Scan for the cell matching the given text and deliver its [x, y] coordinate at center. 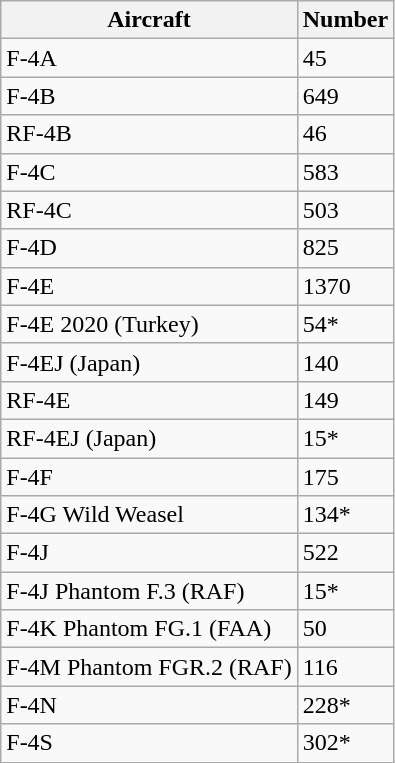
1370 [345, 286]
RF-4B [149, 134]
134* [345, 515]
F-4M Phantom FGR.2 (RAF) [149, 667]
503 [345, 210]
RF-4EJ (Japan) [149, 438]
F-4D [149, 248]
522 [345, 553]
F-4J Phantom F.3 (RAF) [149, 591]
F-4F [149, 477]
RF-4C [149, 210]
Aircraft [149, 20]
F-4A [149, 58]
583 [345, 172]
46 [345, 134]
F-4G Wild Weasel [149, 515]
649 [345, 96]
RF-4E [149, 400]
F-4N [149, 705]
302* [345, 743]
F-4E [149, 286]
F-4S [149, 743]
45 [345, 58]
F-4EJ (Japan) [149, 362]
F-4J [149, 553]
F-4C [149, 172]
50 [345, 629]
228* [345, 705]
116 [345, 667]
54* [345, 324]
Number [345, 20]
149 [345, 400]
F-4E 2020 (Turkey) [149, 324]
140 [345, 362]
F-4B [149, 96]
175 [345, 477]
825 [345, 248]
F-4K Phantom FG.1 (FAA) [149, 629]
